Detect which cell encompasses the target text, then output its [x, y] center coordinate. 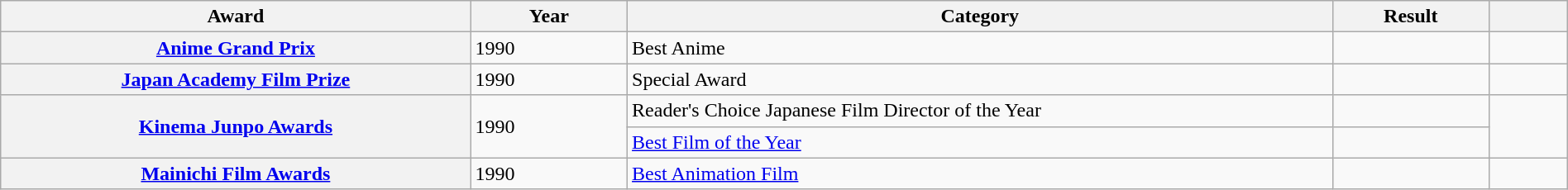
Best Anime [981, 48]
Japan Academy Film Prize [236, 79]
Year [549, 17]
Result [1411, 17]
Mainichi Film Awards [236, 173]
Kinema Junpo Awards [236, 126]
Special Award [981, 79]
Category [981, 17]
Reader's Choice Japanese Film Director of the Year [981, 111]
Award [236, 17]
Best Animation Film [981, 173]
Anime Grand Prix [236, 48]
Best Film of the Year [981, 142]
